Locate the cell with the specified text and output its [X, Y] center coordinate. 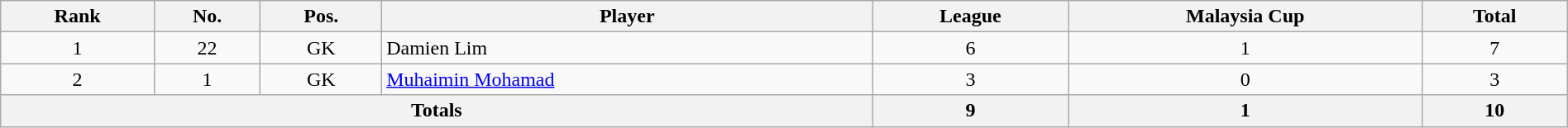
7 [1494, 48]
Pos. [321, 17]
10 [1494, 111]
6 [971, 48]
No. [207, 17]
Totals [437, 111]
Rank [78, 17]
League [971, 17]
Total [1494, 17]
Player [627, 17]
9 [971, 111]
2 [78, 79]
Malaysia Cup [1245, 17]
Damien Lim [627, 48]
Muhaimin Mohamad [627, 79]
22 [207, 48]
0 [1245, 79]
